Locate the cell with the specified text and output its (X, Y) center coordinate. 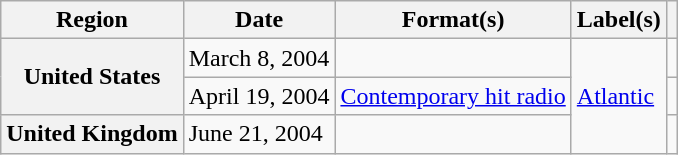
Label(s) (618, 20)
United Kingdom (92, 134)
Region (92, 20)
Format(s) (453, 20)
June 21, 2004 (259, 134)
United States (92, 77)
March 8, 2004 (259, 58)
April 19, 2004 (259, 96)
Date (259, 20)
Contemporary hit radio (453, 96)
Atlantic (618, 96)
